Extract the (X, Y) coordinate from the center of the cell holding the provided text.  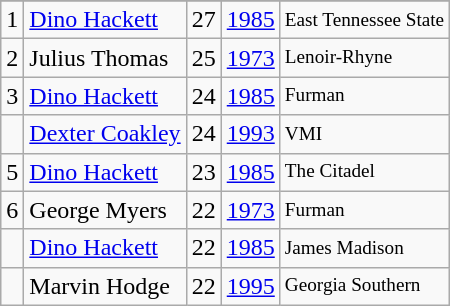
Julius Thomas (105, 58)
East Tennessee State (364, 20)
5 (12, 172)
1 (12, 20)
23 (204, 172)
1993 (250, 134)
3 (12, 96)
6 (12, 210)
Georgia Southern (364, 286)
James Madison (364, 248)
The Citadel (364, 172)
1995 (250, 286)
Lenoir-Rhyne (364, 58)
27 (204, 20)
2 (12, 58)
George Myers (105, 210)
VMI (364, 134)
Marvin Hodge (105, 286)
Dexter Coakley (105, 134)
25 (204, 58)
